From the cell containing the given text, extract its center point as (X, Y) coordinate. 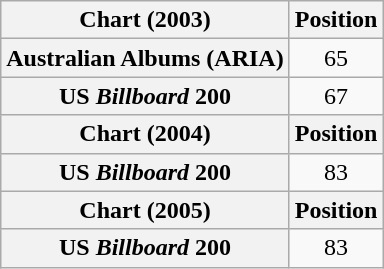
Chart (2005) (145, 210)
Australian Albums (ARIA) (145, 58)
67 (336, 96)
Chart (2004) (145, 134)
Chart (2003) (145, 20)
65 (336, 58)
